Detect which cell encompasses the target text, then output its (x, y) center coordinate. 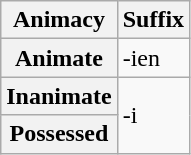
Inanimate (59, 96)
-ien (153, 58)
Animacy (59, 20)
Suffix (153, 20)
Animate (59, 58)
-i (153, 115)
Possessed (59, 134)
